Locate the cell with the specified text and output its (X, Y) center coordinate. 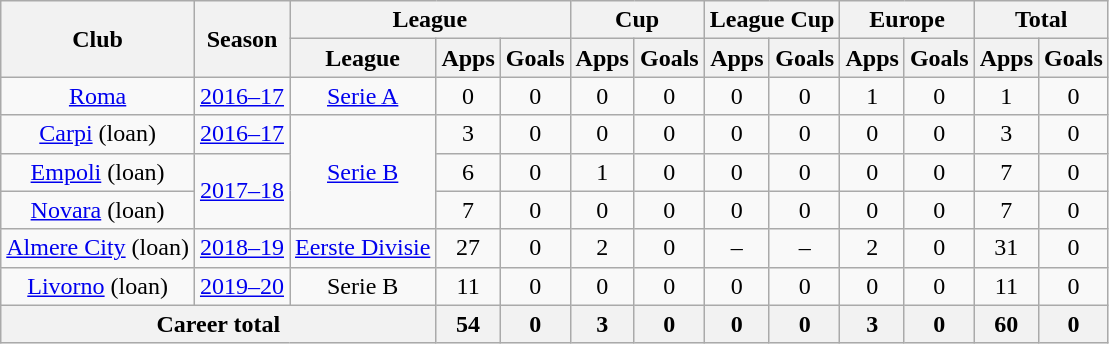
Almere City (loan) (98, 248)
Club (98, 39)
Serie A (363, 96)
Livorno (loan) (98, 286)
6 (468, 172)
Novara (loan) (98, 210)
31 (1006, 248)
Cup (637, 20)
60 (1006, 324)
27 (468, 248)
54 (468, 324)
Eerste Divisie (363, 248)
Total (1041, 20)
2019–20 (242, 286)
League Cup (772, 20)
Career total (218, 324)
Europe (907, 20)
2017–18 (242, 191)
Empoli (loan) (98, 172)
Roma (98, 96)
Carpi (loan) (98, 134)
2018–19 (242, 248)
Season (242, 39)
